Return (x, y) of the center of cell containing provided text 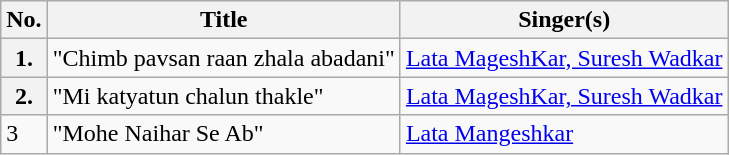
Title (224, 20)
"Chimb pavsan raan zhala abadani" (224, 58)
"Mohe Naihar Se Ab" (224, 134)
2. (24, 96)
1. (24, 58)
Singer(s) (564, 20)
No. (24, 20)
"Mi katyatun chalun thakle" (224, 96)
3 (24, 134)
Lata Mangeshkar (564, 134)
